Extract the [x, y] coordinate from the center of the cell holding the provided text.  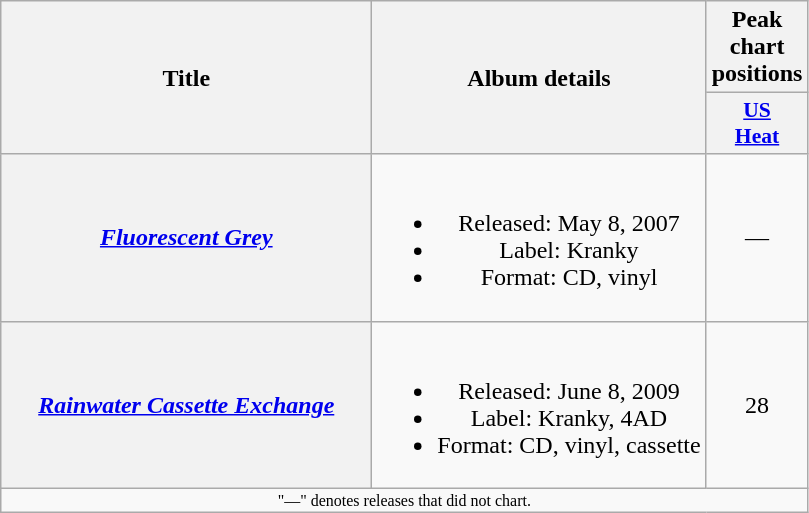
Rainwater Cassette Exchange [186, 404]
28 [757, 404]
Peak chart positions [757, 47]
Title [186, 78]
— [757, 238]
Fluorescent Grey [186, 238]
Album details [539, 78]
USHeat [757, 124]
Released: May 8, 2007Label: KrankyFormat: CD, vinyl [539, 238]
Released: June 8, 2009Label: Kranky, 4ADFormat: CD, vinyl, cassette [539, 404]
"—" denotes releases that did not chart. [404, 500]
